From the cell containing the given text, extract its center point as [X, Y] coordinate. 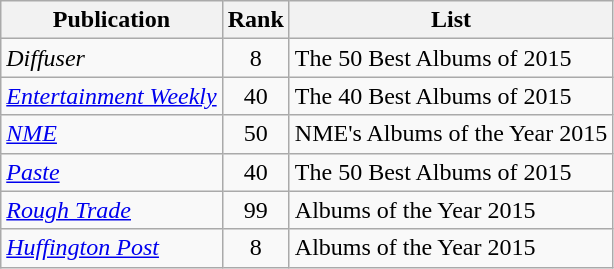
Huffington Post [112, 248]
99 [256, 210]
The 40 Best Albums of 2015 [450, 96]
List [450, 20]
Rank [256, 20]
Rough Trade [112, 210]
Paste [112, 172]
NME [112, 134]
Entertainment Weekly [112, 96]
Diffuser [112, 58]
Publication [112, 20]
50 [256, 134]
NME's Albums of the Year 2015 [450, 134]
